Find where the given text appears and provide that cell's center as (X, Y) coordinate. 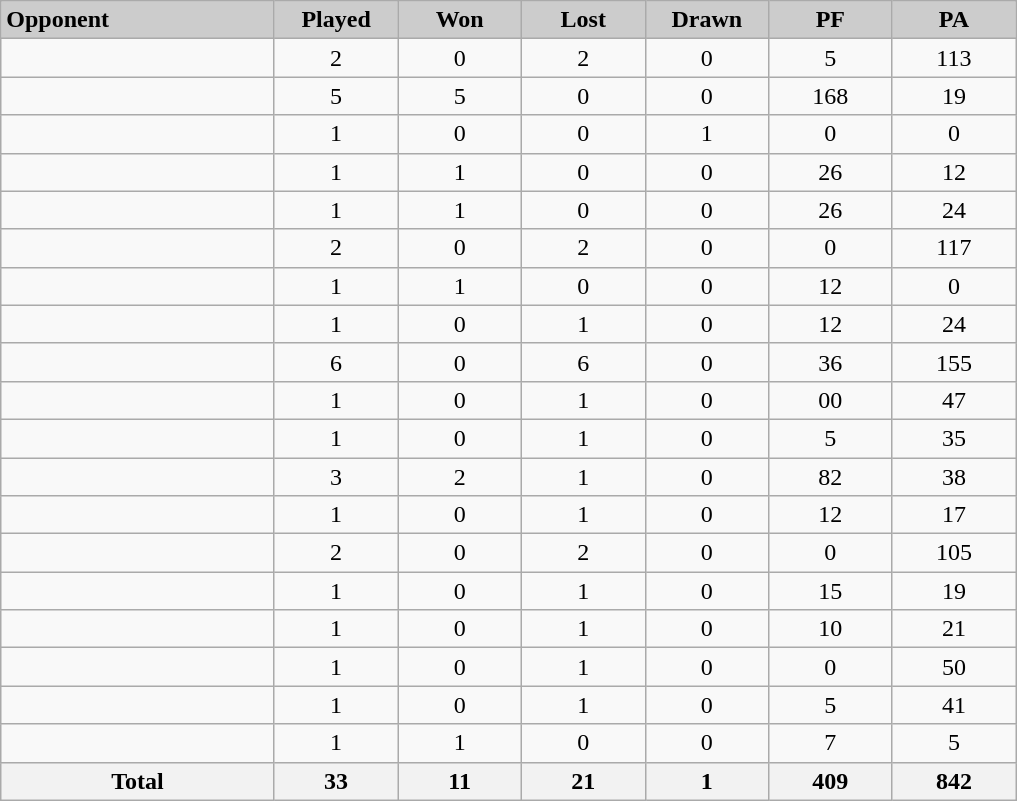
41 (954, 705)
Lost (583, 20)
50 (954, 667)
38 (954, 477)
Opponent (138, 20)
Played (336, 20)
00 (831, 400)
7 (831, 743)
35 (954, 438)
155 (954, 362)
PA (954, 20)
409 (831, 781)
Won (460, 20)
47 (954, 400)
10 (831, 629)
17 (954, 515)
168 (831, 96)
842 (954, 781)
113 (954, 58)
36 (831, 362)
11 (460, 781)
117 (954, 248)
15 (831, 591)
Drawn (707, 20)
33 (336, 781)
105 (954, 553)
3 (336, 477)
PF (831, 20)
Total (138, 781)
82 (831, 477)
